Pinpoint the cell where the given text exists, returning its (x, y) midpoint coordinate. 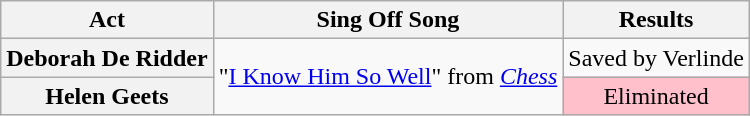
Helen Geets (107, 96)
Deborah De Ridder (107, 58)
Sing Off Song (388, 20)
Act (107, 20)
"I Know Him So Well" from Chess (388, 77)
Eliminated (656, 96)
Saved by Verlinde (656, 58)
Results (656, 20)
